Provide the [X, Y] coordinate of the cell's center where the given text is located.  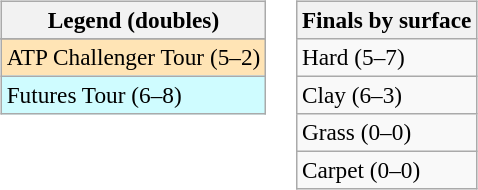
Carpet (0–0) [387, 171]
ATP Challenger Tour (5–2) [133, 57]
Futures Tour (6–8) [133, 95]
Legend (doubles) [133, 20]
Finals by surface [387, 20]
Grass (0–0) [387, 133]
Hard (5–7) [387, 57]
Clay (6–3) [387, 95]
